Detect which cell encompasses the target text, then output its (x, y) center coordinate. 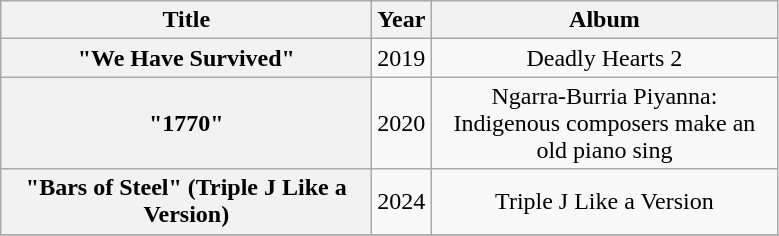
Year (402, 20)
Deadly Hearts 2 (604, 58)
"We Have Survived" (186, 58)
"1770" (186, 123)
2019 (402, 58)
Album (604, 20)
2020 (402, 123)
"Bars of Steel" (Triple J Like a Version) (186, 202)
Triple J Like a Version (604, 202)
Title (186, 20)
2024 (402, 202)
Ngarra-Burria Piyanna: Indigenous composers make an old piano sing (604, 123)
